Scan for the cell matching the given text and deliver its (x, y) coordinate at center. 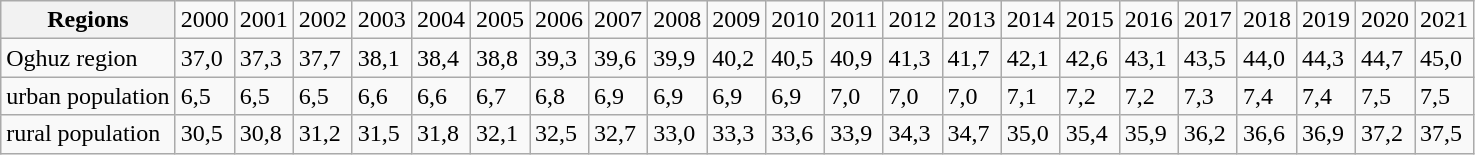
2003 (382, 20)
44,3 (1326, 58)
6,7 (500, 96)
44,7 (1384, 58)
41,3 (912, 58)
2019 (1326, 20)
2000 (204, 20)
2012 (912, 20)
40,2 (736, 58)
2010 (796, 20)
2018 (1266, 20)
7,3 (1208, 96)
2005 (500, 20)
31,8 (440, 134)
2014 (1030, 20)
39,9 (678, 58)
35,0 (1030, 134)
40,9 (854, 58)
33,3 (736, 134)
2001 (264, 20)
2021 (1444, 20)
41,7 (972, 58)
35,9 (1148, 134)
42,6 (1090, 58)
45,0 (1444, 58)
43,1 (1148, 58)
7,1 (1030, 96)
2017 (1208, 20)
2002 (322, 20)
2006 (560, 20)
2015 (1090, 20)
urban population (88, 96)
33,9 (854, 134)
2013 (972, 20)
37,0 (204, 58)
31,2 (322, 134)
32,5 (560, 134)
2016 (1148, 20)
2011 (854, 20)
35,4 (1090, 134)
2007 (618, 20)
39,6 (618, 58)
33,6 (796, 134)
38,8 (500, 58)
2008 (678, 20)
37,5 (1444, 134)
31,5 (382, 134)
34,3 (912, 134)
36,6 (1266, 134)
34,7 (972, 134)
36,2 (1208, 134)
37,7 (322, 58)
30,5 (204, 134)
44,0 (1266, 58)
2004 (440, 20)
39,3 (560, 58)
6,8 (560, 96)
38,4 (440, 58)
2009 (736, 20)
40,5 (796, 58)
rural population (88, 134)
32,7 (618, 134)
43,5 (1208, 58)
33,0 (678, 134)
2020 (1384, 20)
37,2 (1384, 134)
30,8 (264, 134)
32,1 (500, 134)
38,1 (382, 58)
Regions (88, 20)
Oghuz region (88, 58)
42,1 (1030, 58)
37,3 (264, 58)
36,9 (1326, 134)
